From the cell containing the given text, extract its center point as (X, Y) coordinate. 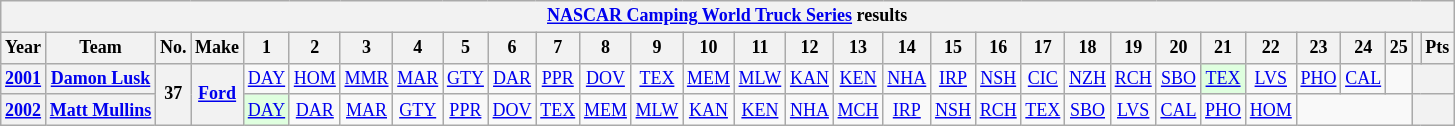
2002 (24, 110)
20 (1178, 48)
Pts (1438, 48)
17 (1043, 48)
MMR (366, 78)
12 (810, 48)
5 (466, 48)
Team (100, 48)
16 (998, 48)
10 (709, 48)
19 (1133, 48)
37 (174, 94)
14 (907, 48)
3 (366, 48)
18 (1088, 48)
NASCAR Camping World Truck Series results (728, 16)
8 (606, 48)
11 (760, 48)
MCH (858, 110)
22 (1270, 48)
NZH (1088, 78)
Make (218, 48)
2 (314, 48)
2001 (24, 78)
23 (1318, 48)
25 (1398, 48)
6 (512, 48)
Damon Lusk (100, 78)
Year (24, 48)
4 (418, 48)
13 (858, 48)
15 (954, 48)
No. (174, 48)
Matt Mullins (100, 110)
CIC (1043, 78)
Ford (218, 94)
7 (558, 48)
24 (1364, 48)
21 (1224, 48)
9 (656, 48)
1 (266, 48)
